Extract the [x, y] coordinate from the center of the cell holding the provided text.  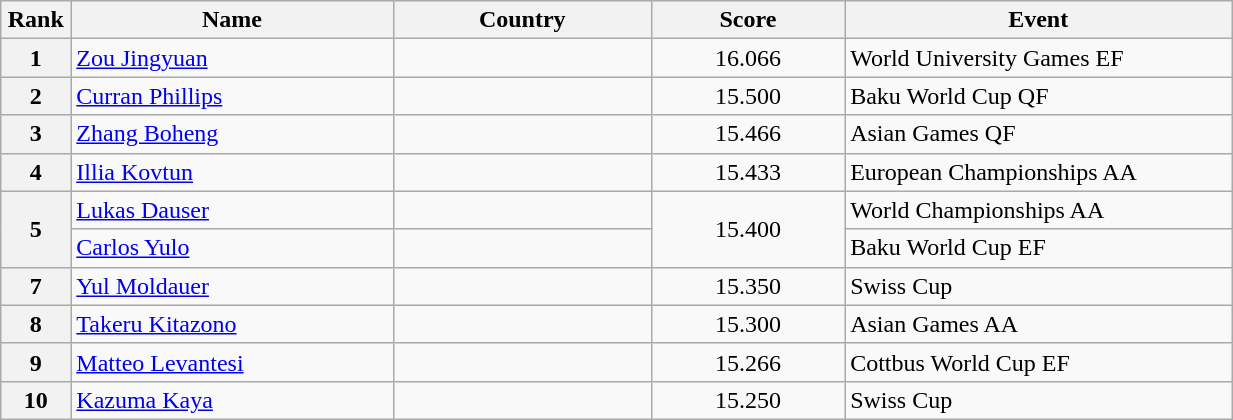
15.466 [748, 134]
Takeru Kitazono [232, 324]
World Championships AA [1038, 210]
Yul Moldauer [232, 286]
Baku World Cup QF [1038, 96]
Zhang Boheng [232, 134]
Event [1038, 20]
3 [36, 134]
15.250 [748, 400]
5 [36, 229]
Asian Games AA [1038, 324]
15.500 [748, 96]
Illia Kovtun [232, 172]
8 [36, 324]
9 [36, 362]
16.066 [748, 58]
Zou Jingyuan [232, 58]
15.266 [748, 362]
2 [36, 96]
Cottbus World Cup EF [1038, 362]
Country [522, 20]
15.300 [748, 324]
7 [36, 286]
1 [36, 58]
Baku World Cup EF [1038, 248]
World University Games EF [1038, 58]
15.350 [748, 286]
Kazuma Kaya [232, 400]
4 [36, 172]
European Championships AA [1038, 172]
10 [36, 400]
15.400 [748, 229]
Score [748, 20]
Lukas Dauser [232, 210]
Carlos Yulo [232, 248]
Asian Games QF [1038, 134]
Matteo Levantesi [232, 362]
Name [232, 20]
Rank [36, 20]
15.433 [748, 172]
Curran Phillips [232, 96]
